For the text-containing cell, return its midpoint in (X, Y) coordinate format. 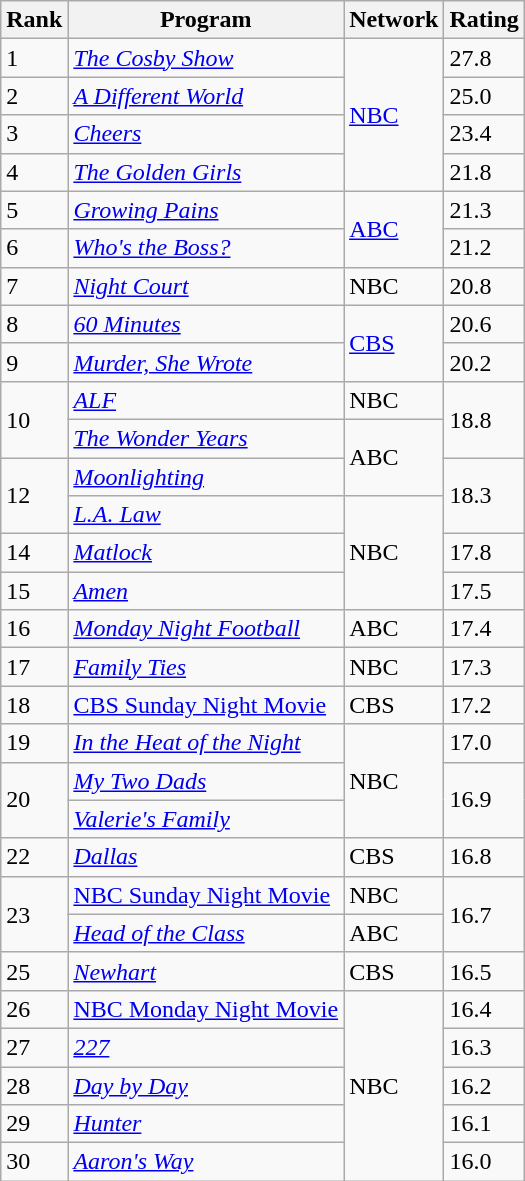
18.8 (484, 419)
16.1 (484, 1124)
21.3 (484, 210)
The Golden Girls (206, 172)
Matlock (206, 553)
NBC Monday Night Movie (206, 1009)
14 (34, 553)
16.3 (484, 1047)
A Different World (206, 96)
23 (34, 914)
Monday Night Football (206, 629)
In the Heat of the Night (206, 743)
21.2 (484, 248)
16.4 (484, 1009)
16.0 (484, 1162)
Growing Pains (206, 210)
Day by Day (206, 1085)
227 (206, 1047)
L.A. Law (206, 515)
1 (34, 58)
18.3 (484, 496)
20.8 (484, 286)
17.3 (484, 667)
30 (34, 1162)
Family Ties (206, 667)
Hunter (206, 1124)
Aaron's Way (206, 1162)
The Wonder Years (206, 438)
Network (394, 20)
Dallas (206, 857)
19 (34, 743)
16.2 (484, 1085)
17 (34, 667)
29 (34, 1124)
Rating (484, 20)
5 (34, 210)
20.2 (484, 362)
26 (34, 1009)
The Cosby Show (206, 58)
10 (34, 419)
17.5 (484, 591)
Rank (34, 20)
21.8 (484, 172)
ALF (206, 400)
22 (34, 857)
18 (34, 705)
Valerie's Family (206, 819)
7 (34, 286)
25.0 (484, 96)
CBS Sunday Night Movie (206, 705)
12 (34, 496)
16 (34, 629)
NBC Sunday Night Movie (206, 895)
17.2 (484, 705)
2 (34, 96)
60 Minutes (206, 324)
28 (34, 1085)
27 (34, 1047)
Moonlighting (206, 477)
17.0 (484, 743)
8 (34, 324)
27.8 (484, 58)
3 (34, 134)
Amen (206, 591)
25 (34, 971)
My Two Dads (206, 781)
20.6 (484, 324)
17.8 (484, 553)
Program (206, 20)
16.8 (484, 857)
15 (34, 591)
Head of the Class (206, 933)
9 (34, 362)
4 (34, 172)
23.4 (484, 134)
16.5 (484, 971)
Newhart (206, 971)
6 (34, 248)
17.4 (484, 629)
Murder, She Wrote (206, 362)
Who's the Boss? (206, 248)
16.7 (484, 914)
20 (34, 800)
16.9 (484, 800)
Night Court (206, 286)
Cheers (206, 134)
